Output the (x, y) coordinate of the center of the cell containing the given text.  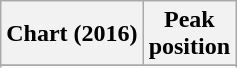
Chart (2016) (72, 34)
Peakposition (189, 34)
